Output the (x, y) coordinate of the center of the cell containing the given text.  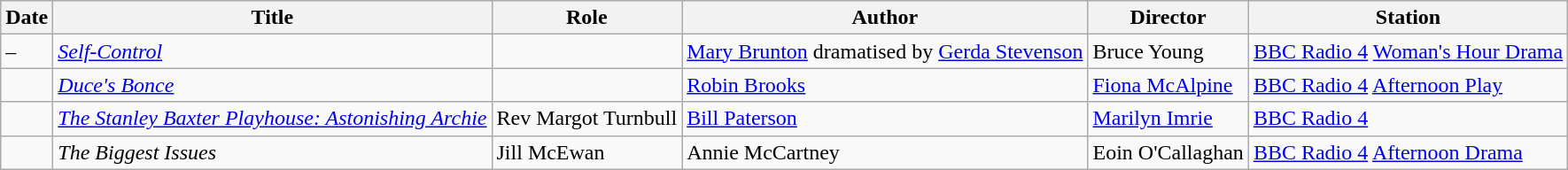
Jill McEwan (586, 152)
Eoin O'Callaghan (1168, 152)
The Biggest Issues (273, 152)
Director (1168, 18)
– (27, 51)
Title (273, 18)
Robin Brooks (885, 85)
Station (1408, 18)
BBC Radio 4 (1408, 119)
Rev Margot Turnbull (586, 119)
BBC Radio 4 Woman's Hour Drama (1408, 51)
Author (885, 18)
Marilyn Imrie (1168, 119)
Bill Paterson (885, 119)
Fiona McAlpine (1168, 85)
Role (586, 18)
Bruce Young (1168, 51)
BBC Radio 4 Afternoon Play (1408, 85)
Self-Control (273, 51)
The Stanley Baxter Playhouse: Astonishing Archie (273, 119)
Date (27, 18)
Duce's Bonce (273, 85)
Mary Brunton dramatised by Gerda Stevenson (885, 51)
BBC Radio 4 Afternoon Drama (1408, 152)
Annie McCartney (885, 152)
